Provide the (X, Y) coordinate of the cell's center where the given text is located.  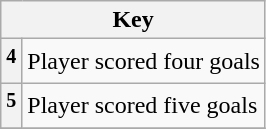
Key (134, 20)
Player scored five goals (144, 106)
5 (12, 106)
4 (12, 62)
Player scored four goals (144, 62)
